Return (X, Y) of the center of cell containing provided text 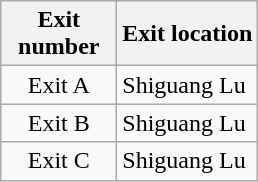
Exit location (188, 34)
Exit number (59, 34)
Exit B (59, 123)
Exit C (59, 161)
Exit A (59, 85)
